Pinpoint the cell where the given text exists, returning its [x, y] midpoint coordinate. 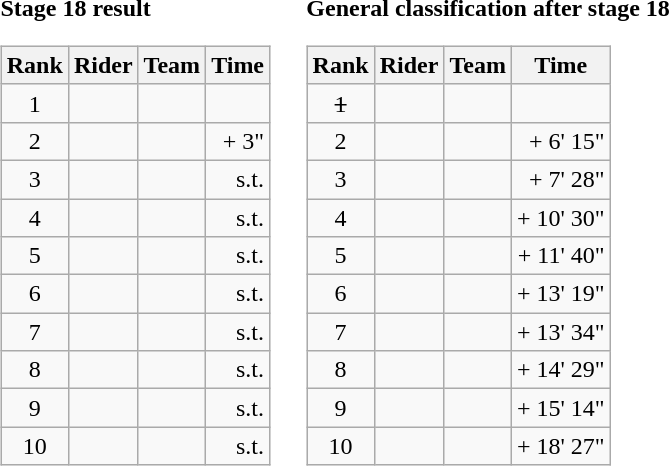
+ 6' 15" [560, 141]
+ 15' 14" [560, 408]
+ 13' 19" [560, 294]
+ 18' 27" [560, 446]
+ 10' 30" [560, 217]
+ 11' 40" [560, 256]
+ 14' 29" [560, 370]
+ 3" [238, 141]
+ 7' 28" [560, 179]
+ 13' 34" [560, 332]
